Pinpoint the cell where the given text exists, returning its (x, y) midpoint coordinate. 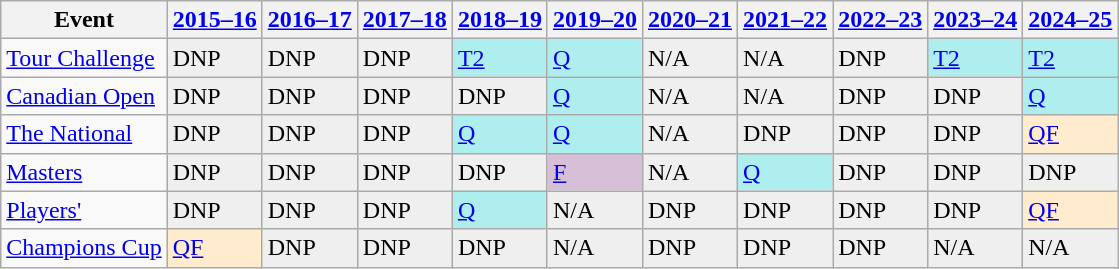
2018–19 (500, 20)
2021–22 (786, 20)
2016–17 (310, 20)
2024–25 (1070, 20)
2015–16 (214, 20)
Canadian Open (84, 96)
Players' (84, 210)
2020–21 (690, 20)
Event (84, 20)
Masters (84, 172)
2023–24 (976, 20)
2022–23 (880, 20)
2019–20 (594, 20)
The National (84, 134)
Champions Cup (84, 248)
Tour Challenge (84, 58)
2017–18 (404, 20)
F (594, 172)
